Detect which cell encompasses the target text, then output its (x, y) center coordinate. 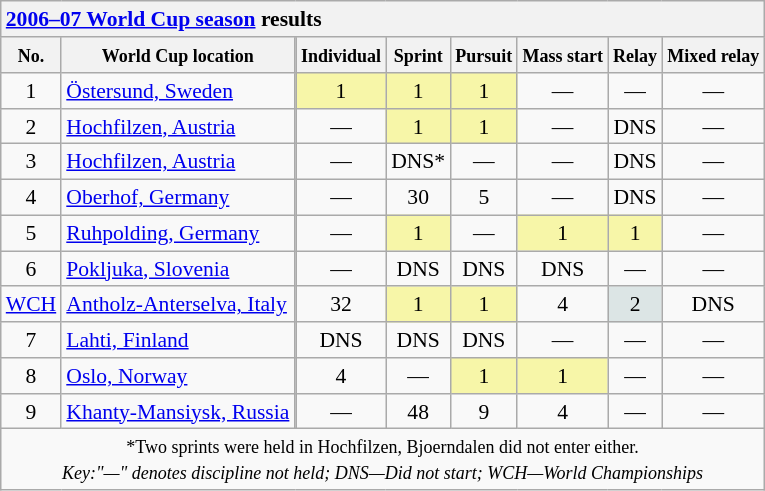
Ruhpolding, Germany (178, 233)
32 (341, 304)
8 (31, 376)
7 (31, 340)
3 (31, 162)
Sprint (418, 55)
Oslo, Norway (178, 376)
No. (31, 55)
Antholz-Anterselva, Italy (178, 304)
WCH (31, 304)
Khanty-Mansiysk, Russia (178, 411)
DNS* (418, 162)
30 (418, 197)
Lahti, Finland (178, 340)
48 (418, 411)
Pursuit (484, 55)
Mass start (562, 55)
Östersund, Sweden (178, 91)
Pokljuka, Slovenia (178, 269)
2006–07 World Cup season results (383, 19)
Mixed relay (713, 55)
Oberhof, Germany (178, 197)
Individual (341, 55)
Relay (635, 55)
World Cup location (178, 55)
6 (31, 269)
